Detect which cell encompasses the target text, then output its (x, y) center coordinate. 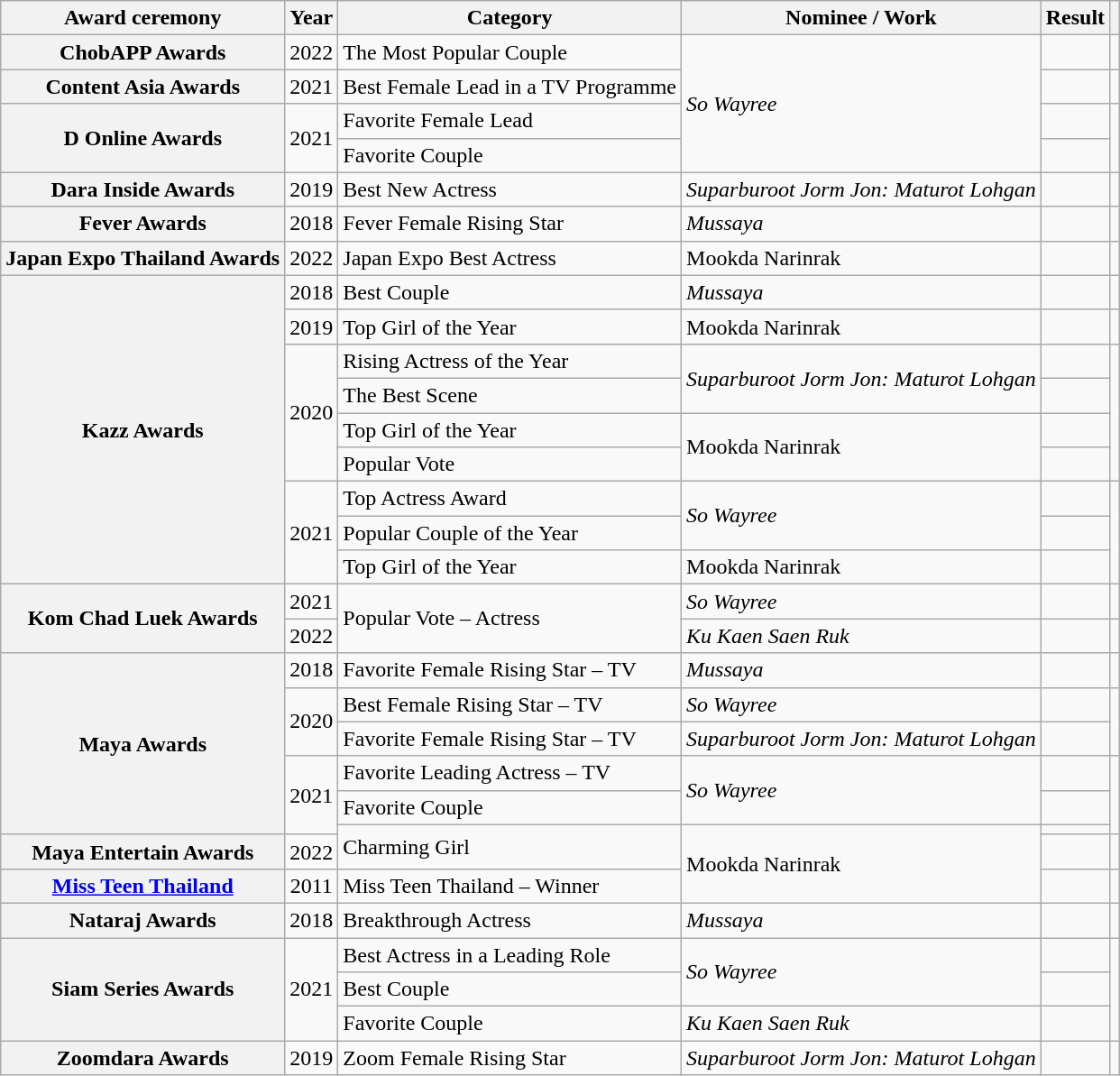
Nataraj Awards (142, 920)
Breakthrough Actress (510, 920)
Best Female Lead in a TV Programme (510, 87)
Nominee / Work (862, 18)
Best New Actress (510, 189)
Japan Expo Best Actress (510, 258)
Kazz Awards (142, 429)
Fever Awards (142, 224)
Best Female Rising Star – TV (510, 704)
Year (312, 18)
Japan Expo Thailand Awards (142, 258)
Maya Entertain Awards (142, 851)
ChobAPP Awards (142, 52)
Favorite Leading Actress – TV (510, 773)
The Most Popular Couple (510, 52)
Rising Actress of the Year (510, 361)
Zoomdara Awards (142, 1058)
Charming Girl (510, 846)
Best Actress in a Leading Role (510, 955)
Result (1075, 18)
D Online Awards (142, 138)
Favorite Female Lead (510, 121)
Maya Awards (142, 743)
Fever Female Rising Star (510, 224)
Popular Vote – Actress (510, 619)
Award ceremony (142, 18)
Popular Couple of the Year (510, 533)
2011 (312, 886)
Content Asia Awards (142, 87)
Zoom Female Rising Star (510, 1058)
Category (510, 18)
Dara Inside Awards (142, 189)
Top Actress Award (510, 499)
The Best Scene (510, 395)
Miss Teen Thailand – Winner (510, 886)
Miss Teen Thailand (142, 886)
Kom Chad Luek Awards (142, 619)
Popular Vote (510, 464)
Siam Series Awards (142, 989)
